Find where the given text appears and provide that cell's center as (X, Y) coordinate. 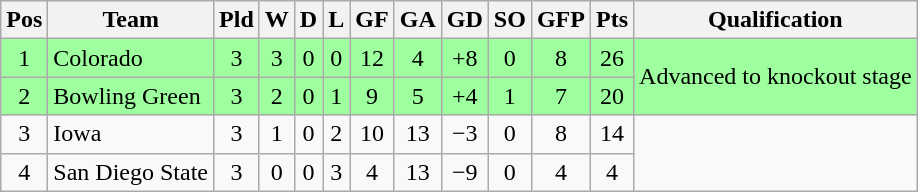
5 (418, 96)
D (308, 20)
+4 (464, 96)
Colorado (131, 58)
Iowa (131, 134)
Advanced to knockout stage (776, 77)
Pld (237, 20)
L (336, 20)
−9 (464, 172)
10 (372, 134)
26 (612, 58)
+8 (464, 58)
Pts (612, 20)
20 (612, 96)
Qualification (776, 20)
GA (418, 20)
−3 (464, 134)
14 (612, 134)
Pos (24, 20)
7 (560, 96)
SO (510, 20)
San Diego State (131, 172)
12 (372, 58)
GD (464, 20)
W (276, 20)
9 (372, 96)
Bowling Green (131, 96)
Team (131, 20)
GF (372, 20)
GFP (560, 20)
